Search for the cell housing the specified text and yield its [x, y] center coordinate. 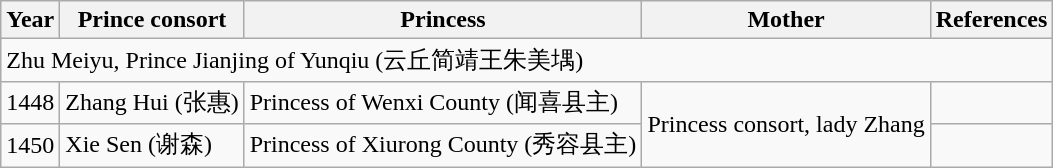
Zhu Meiyu, Prince Jianjing of Yunqiu (云丘简靖王朱美堣) [527, 60]
1448 [30, 102]
Prince consort [152, 20]
Zhang Hui (张惠) [152, 102]
Year [30, 20]
Princess of Wenxi County (闻喜县主) [443, 102]
Princess of Xiurong County (秀容县主) [443, 146]
Princess consort, lady Zhang [786, 124]
References [992, 20]
Xie Sen (谢森) [152, 146]
1450 [30, 146]
Princess [443, 20]
Mother [786, 20]
